Pinpoint the cell where the given text exists, returning its [x, y] midpoint coordinate. 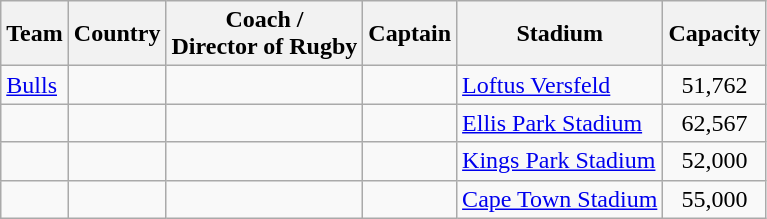
Ellis Park Stadium [560, 123]
62,567 [714, 123]
Loftus Versfeld [560, 85]
Country [117, 34]
Bulls [35, 85]
52,000 [714, 161]
Team [35, 34]
Kings Park Stadium [560, 161]
Coach /Director of Rugby [264, 34]
51,762 [714, 85]
Captain [410, 34]
55,000 [714, 199]
Capacity [714, 34]
Cape Town Stadium [560, 199]
Stadium [560, 34]
